From the cell containing the given text, extract its center point as [x, y] coordinate. 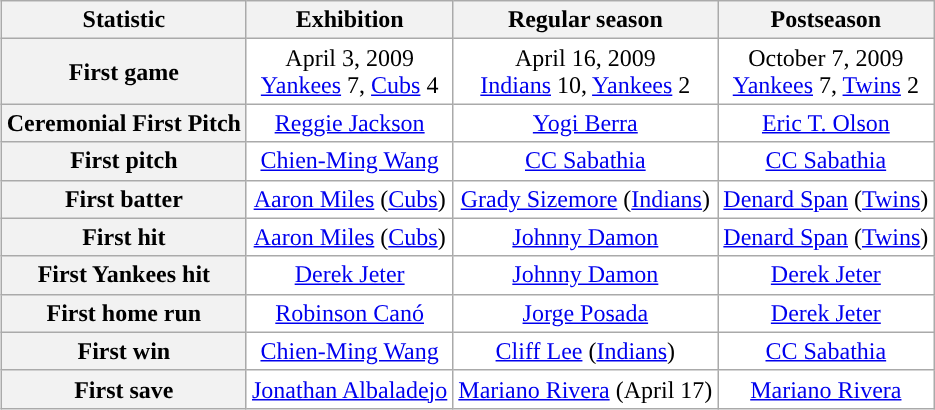
Yogi Berra [586, 123]
Jonathan Albaladejo [349, 389]
Grady Sizemore (Indians) [586, 199]
Mariano Rivera [826, 389]
Robinson Canó [349, 313]
First game [124, 72]
First pitch [124, 161]
April 3, 2009Yankees 7, Cubs 4 [349, 72]
Reggie Jackson [349, 123]
Exhibition [349, 20]
October 7, 2009Yankees 7, Twins 2 [826, 72]
Postseason [826, 20]
Mariano Rivera (April 17) [586, 389]
Statistic [124, 20]
Regular season [586, 20]
April 16, 2009Indians 10, Yankees 2 [586, 72]
Ceremonial First Pitch [124, 123]
First hit [124, 237]
Jorge Posada [586, 313]
First Yankees hit [124, 275]
Cliff Lee (Indians) [586, 351]
First batter [124, 199]
First home run [124, 313]
Eric T. Olson [826, 123]
First win [124, 351]
First save [124, 389]
